Provide the (x, y) coordinate of the cell's center where the given text is located.  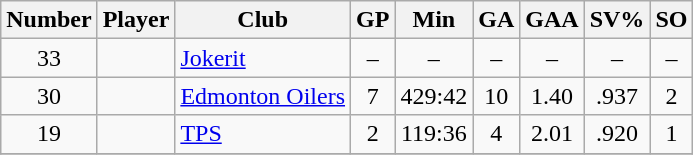
.920 (617, 134)
GA (496, 20)
Number (49, 20)
SV% (617, 20)
.937 (617, 96)
30 (49, 96)
19 (49, 134)
10 (496, 96)
TPS (263, 134)
4 (496, 134)
2.01 (552, 134)
Jokerit (263, 58)
Club (263, 20)
GP (373, 20)
GAA (552, 20)
1 (672, 134)
Player (136, 20)
Edmonton Oilers (263, 96)
Min (434, 20)
SO (672, 20)
119:36 (434, 134)
7 (373, 96)
1.40 (552, 96)
429:42 (434, 96)
33 (49, 58)
